Search for the cell housing the specified text and yield its [X, Y] center coordinate. 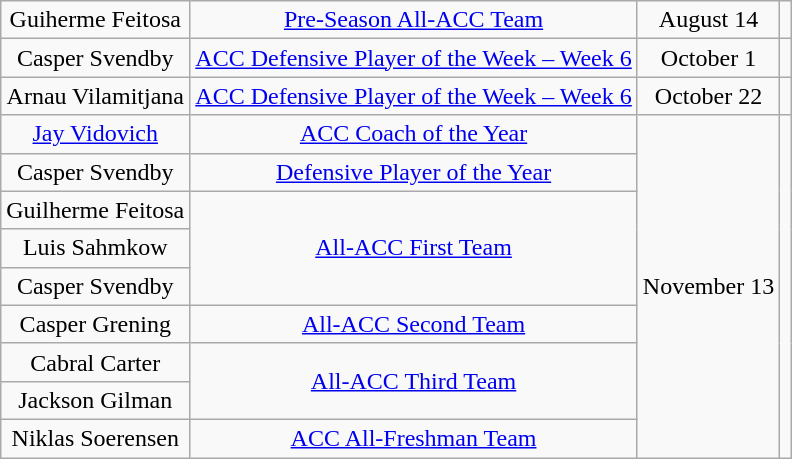
Jay Vidovich [96, 134]
All-ACC First Team [414, 248]
Jackson Gilman [96, 400]
Defensive Player of the Year [414, 172]
ACC All-Freshman Team [414, 438]
Cabral Carter [96, 362]
Arnau Vilamitjana [96, 96]
Guiherme Feitosa [96, 20]
All-ACC Second Team [414, 324]
Guilherme Feitosa [96, 210]
October 1 [708, 58]
November 13 [708, 286]
Casper Grening [96, 324]
Niklas Soerensen [96, 438]
Luis Sahmkow [96, 248]
October 22 [708, 96]
All-ACC Third Team [414, 381]
ACC Coach of the Year [414, 134]
Pre-Season All-ACC Team [414, 20]
August 14 [708, 20]
